For the text-containing cell, return its midpoint in (x, y) coordinate format. 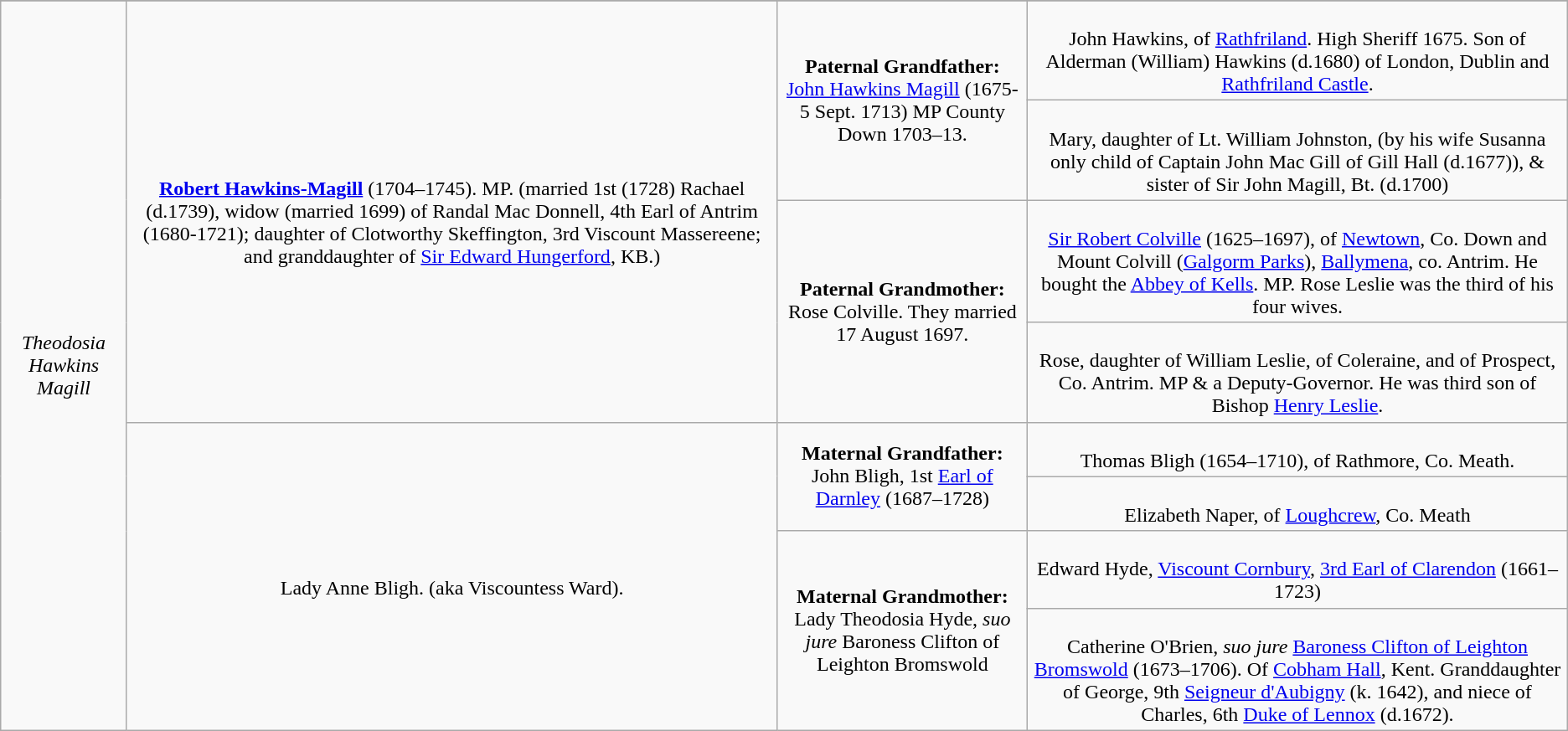
Lady Anne Bligh. (aka Viscountess Ward). (452, 576)
John Hawkins, of Rathfriland. High Sheriff 1675. Son of Alderman (William) Hawkins (d.1680) of London, Dublin and Rathfriland Castle. (1298, 50)
Edward Hyde, Viscount Cornbury, 3rd Earl of Clarendon (1661–1723) (1298, 569)
Maternal Grandfather:John Bligh, 1st Earl of Darnley (1687–1728) (903, 476)
Thomas Bligh (1654–1710), of Rathmore, Co. Meath. (1298, 449)
Paternal Grandfather:John Hawkins Magill (1675-5 Sept. 1713) MP County Down 1703–13. (903, 100)
Paternal Grandmother:Rose Colville. They married 17 August 1697. (903, 311)
Maternal Grandmother:Lady Theodosia Hyde, suo jure Baroness Clifton of Leighton Bromswold (903, 631)
Theodosia Hawkins Magill (64, 366)
Elizabeth Naper, of Loughcrew, Co. Meath (1298, 504)
Rose, daughter of William Leslie, of Coleraine, and of Prospect, Co. Antrim. MP & a Deputy-Governor. He was third son of Bishop Henry Leslie. (1298, 372)
